Detect which cell encompasses the target text, then output its [X, Y] center coordinate. 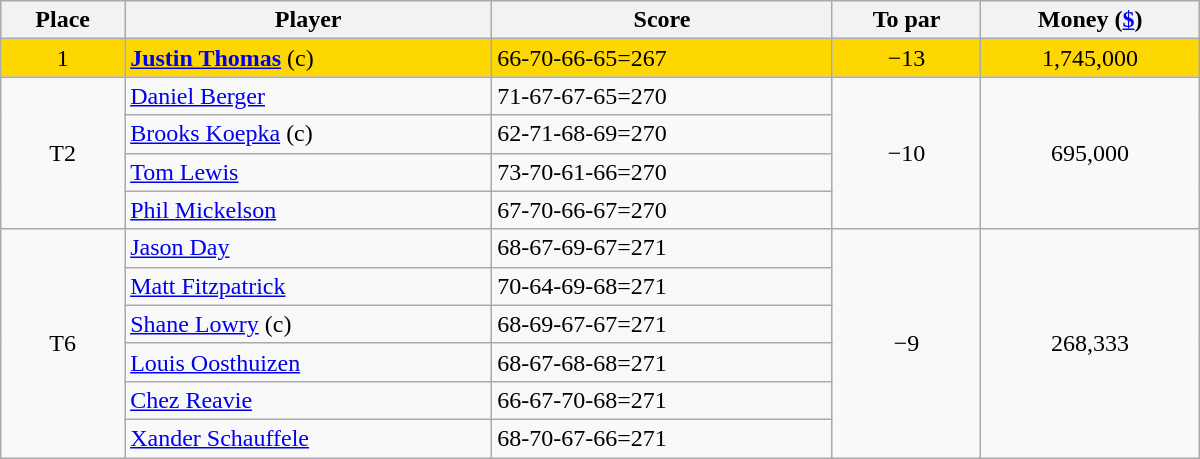
Daniel Berger [308, 96]
Justin Thomas (c) [308, 58]
268,333 [1090, 343]
Brooks Koepka (c) [308, 134]
73-70-61-66=270 [662, 172]
66-70-66-65=267 [662, 58]
Score [662, 20]
68-69-67-67=271 [662, 324]
Matt Fitzpatrick [308, 286]
Chez Reavie [308, 400]
Phil Mickelson [308, 210]
−13 [906, 58]
Jason Day [308, 248]
−10 [906, 153]
695,000 [1090, 153]
66-67-70-68=271 [662, 400]
T6 [63, 343]
68-67-68-68=271 [662, 362]
68-70-67-66=271 [662, 438]
1,745,000 [1090, 58]
70-64-69-68=271 [662, 286]
Player [308, 20]
Xander Schauffele [308, 438]
Shane Lowry (c) [308, 324]
Place [63, 20]
68-67-69-67=271 [662, 248]
To par [906, 20]
71-67-67-65=270 [662, 96]
T2 [63, 153]
62-71-68-69=270 [662, 134]
−9 [906, 343]
Tom Lewis [308, 172]
1 [63, 58]
Money ($) [1090, 20]
67-70-66-67=270 [662, 210]
Louis Oosthuizen [308, 362]
